Capture the cell that displays the provided text and extract its [x, y] central coordinate. 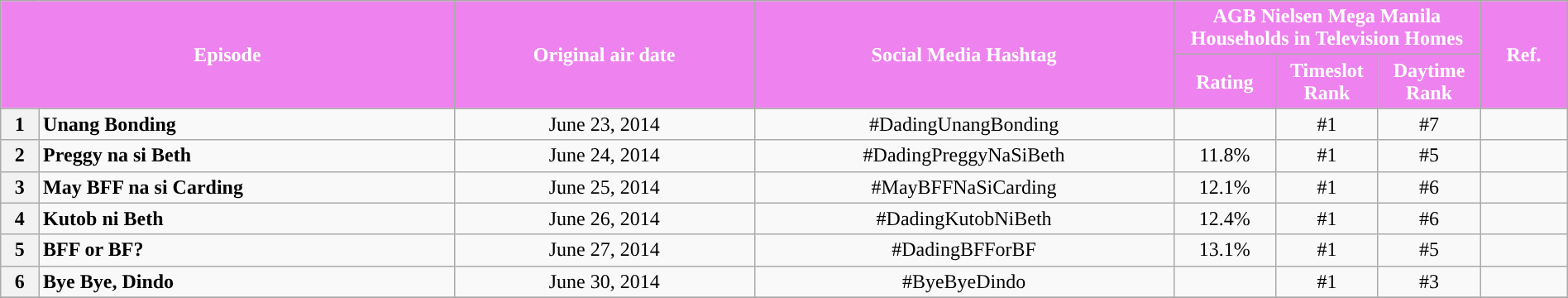
#DadingBFForBF [964, 250]
#DadingPreggyNaSiBeth [964, 156]
Preggy na si Beth [246, 156]
Social Media Hashtag [964, 55]
#MayBFFNaSiCarding [964, 187]
June 26, 2014 [604, 219]
Daytime Rank [1429, 81]
12.4% [1225, 219]
#3 [1429, 281]
June 30, 2014 [604, 281]
Original air date [604, 55]
11.8% [1225, 156]
June 27, 2014 [604, 250]
1 [20, 124]
#7 [1429, 124]
5 [20, 250]
Unang Bonding [246, 124]
13.1% [1225, 250]
Episode [227, 55]
2 [20, 156]
AGB Nielsen Mega Manila Households in Television Homes [1327, 28]
3 [20, 187]
Kutob ni Beth [246, 219]
May BFF na si Carding [246, 187]
12.1% [1225, 187]
BFF or BF? [246, 250]
Bye Bye, Dindo [246, 281]
June 25, 2014 [604, 187]
#ByeByeDindo [964, 281]
4 [20, 219]
Timeslot Rank [1327, 81]
June 23, 2014 [604, 124]
#DadingKutobNiBeth [964, 219]
Ref. [1523, 55]
June 24, 2014 [604, 156]
#DadingUnangBonding [964, 124]
Rating [1225, 81]
6 [20, 281]
